Capture the cell that displays the provided text and extract its (X, Y) central coordinate. 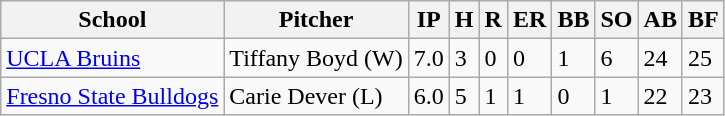
SO (616, 20)
6 (616, 58)
UCLA Bruins (112, 58)
6.0 (428, 96)
Tiffany Boyd (W) (316, 58)
22 (660, 96)
Pitcher (316, 20)
7.0 (428, 58)
BB (574, 20)
5 (464, 96)
24 (660, 58)
23 (703, 96)
ER (529, 20)
Fresno State Bulldogs (112, 96)
School (112, 20)
3 (464, 58)
R (493, 20)
IP (428, 20)
AB (660, 20)
BF (703, 20)
H (464, 20)
25 (703, 58)
Carie Dever (L) (316, 96)
